From the cell containing the given text, extract its center point as (x, y) coordinate. 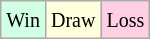
Win (24, 20)
Loss (126, 20)
Draw (72, 20)
